Detect which cell encompasses the target text, then output its (x, y) center coordinate. 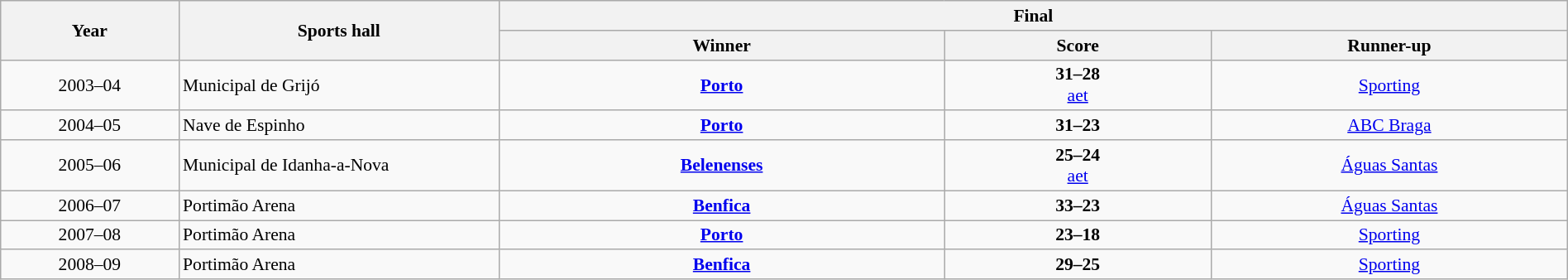
Winner (722, 46)
Municipal de Idanha-a-Nova (339, 166)
Municipal de Grijó (339, 84)
Year (89, 30)
Sports hall (339, 30)
2008–09 (89, 265)
2004–05 (89, 126)
Score (1078, 46)
2005–06 (89, 166)
2007–08 (89, 235)
ABC Braga (1389, 126)
Nave de Espinho (339, 126)
33–23 (1078, 205)
23–18 (1078, 235)
Belenenses (722, 166)
Final (1034, 16)
29–25 (1078, 265)
2006–07 (89, 205)
31–23 (1078, 126)
Runner-up (1389, 46)
31–28aet (1078, 84)
25–24aet (1078, 166)
2003–04 (89, 84)
